Identify which cell holds the provided text, then report its [x, y] central coordinate. 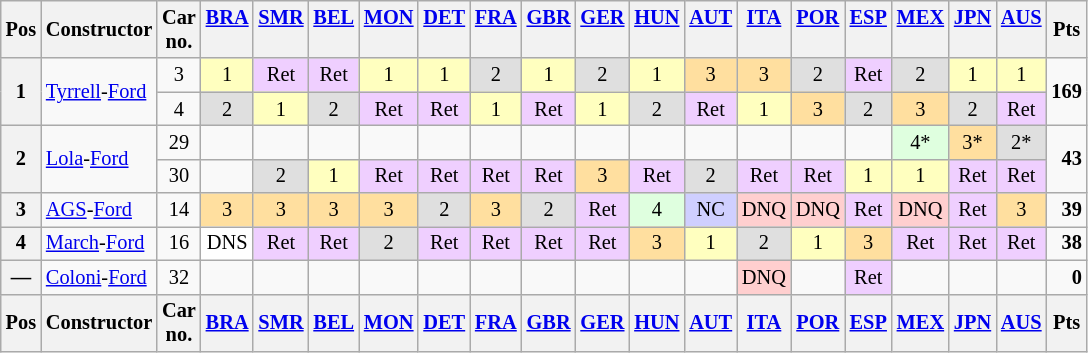
30 [179, 176]
DNS [228, 243]
March-Ford [99, 243]
2* [1021, 142]
— [21, 277]
4* [920, 142]
Coloni-Ford [99, 277]
AGS-Ford [99, 210]
32 [179, 277]
Tyrrell-Ford [99, 92]
43 [1066, 158]
14 [179, 210]
29 [179, 142]
NC [710, 210]
Lola-Ford [99, 158]
38 [1066, 243]
169 [1066, 92]
3* [972, 142]
0 [1066, 277]
16 [179, 243]
39 [1066, 210]
